Search for the cell housing the specified text and yield its [x, y] center coordinate. 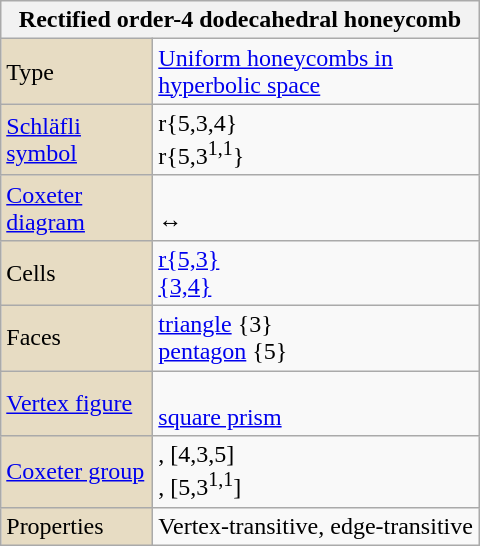
Cells [77, 272]
Properties [77, 526]
↔ [316, 208]
Uniform honeycombs in hyperbolic space [316, 72]
Schläfli symbol [77, 140]
square prism [316, 404]
r{5,3,4}r{5,31,1} [316, 140]
Coxeter group [77, 472]
Vertex-transitive, edge-transitive [316, 526]
r{5,3} {3,4} [316, 272]
Type [77, 72]
, [4,3,5], [5,31,1] [316, 472]
Faces [77, 338]
Coxeter diagram [77, 208]
Rectified order-4 dodecahedral honeycomb [240, 20]
Vertex figure [77, 404]
triangle {3}pentagon {5} [316, 338]
